Identify which cell holds the provided text, then report its (X, Y) central coordinate. 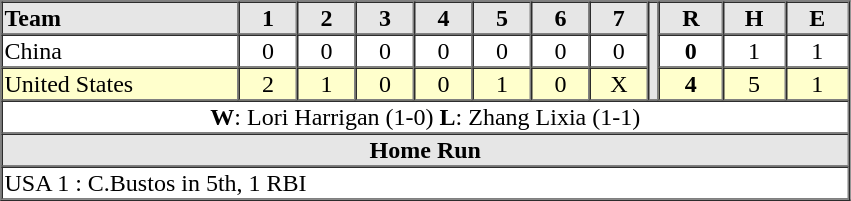
R (690, 18)
3 (385, 18)
H (754, 18)
China (120, 50)
USA 1 : C.Bustos in 5th, 1 RBI (426, 182)
United States (120, 84)
7 (619, 18)
Team (120, 18)
W: Lori Harrigan (1-0) L: Zhang Lixia (1-1) (426, 116)
X (619, 84)
Home Run (426, 150)
E (818, 18)
6 (560, 18)
